Find where the given text appears and provide that cell's center as [X, Y] coordinate. 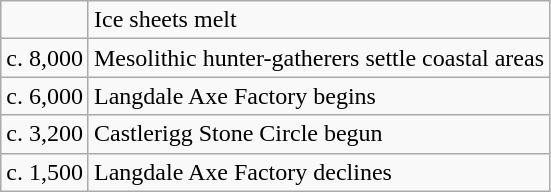
c. 1,500 [45, 172]
Langdale Axe Factory begins [318, 96]
c. 3,200 [45, 134]
c. 6,000 [45, 96]
Langdale Axe Factory declines [318, 172]
Castlerigg Stone Circle begun [318, 134]
Mesolithic hunter-gatherers settle coastal areas [318, 58]
c. 8,000 [45, 58]
Ice sheets melt [318, 20]
